Provide the [X, Y] coordinate of the cell's center where the given text is located.  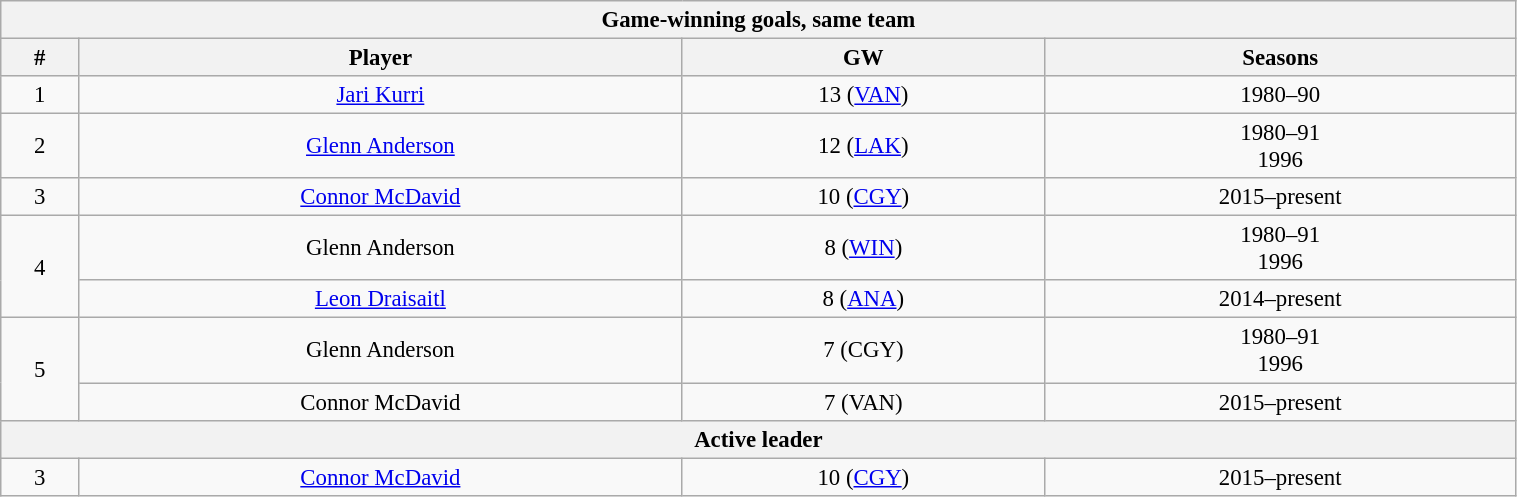
# [40, 58]
2 [40, 146]
Game-winning goals, same team [758, 20]
Active leader [758, 439]
Player [380, 58]
2014–present [1280, 299]
GW [863, 58]
13 (VAN) [863, 95]
Seasons [1280, 58]
Leon Draisaitl [380, 299]
8 (WIN) [863, 248]
7 (CGY) [863, 350]
12 (LAK) [863, 146]
1980–90 [1280, 95]
5 [40, 369]
7 (VAN) [863, 402]
Jari Kurri [380, 95]
4 [40, 267]
1 [40, 95]
8 (ANA) [863, 299]
